Output the (X, Y) coordinate of the center of the cell containing the given text.  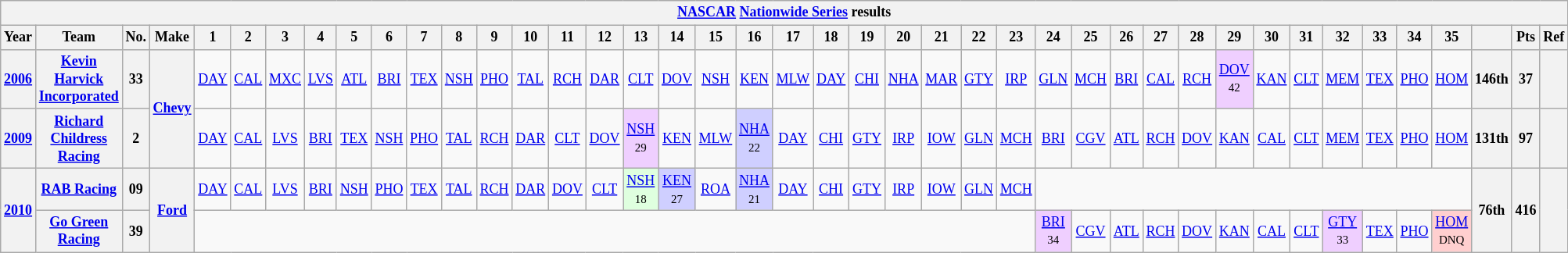
30 (1272, 37)
Go Green Racing (78, 231)
DOV42 (1234, 79)
Ford (172, 209)
NHA22 (755, 138)
146th (1492, 79)
ROA (715, 189)
HOMDNQ (1451, 231)
NSH29 (641, 138)
NHA21 (755, 189)
No. (136, 37)
416 (1526, 209)
23 (1016, 37)
35 (1451, 37)
2010 (19, 209)
5 (353, 37)
NHA (903, 79)
4 (321, 37)
GTY33 (1343, 231)
25 (1091, 37)
76th (1492, 209)
NSH18 (641, 189)
BRI34 (1053, 231)
24 (1053, 37)
15 (715, 37)
MAR (942, 79)
2006 (19, 79)
Make (172, 37)
14 (677, 37)
Ref (1554, 37)
8 (458, 37)
1 (213, 37)
6 (389, 37)
97 (1526, 138)
Pts (1526, 37)
20 (903, 37)
Chevy (172, 109)
12 (605, 37)
Year (19, 37)
Team (78, 37)
19 (867, 37)
10 (530, 37)
NASCAR Nationwide Series results (784, 12)
Richard Childress Racing (78, 138)
26 (1126, 37)
31 (1306, 37)
21 (942, 37)
16 (755, 37)
KEN27 (677, 189)
2009 (19, 138)
28 (1197, 37)
37 (1526, 79)
17 (793, 37)
RAB Racing (78, 189)
9 (494, 37)
13 (641, 37)
34 (1414, 37)
39 (136, 231)
11 (568, 37)
3 (285, 37)
Kevin Harvick Incorporated (78, 79)
7 (424, 37)
32 (1343, 37)
29 (1234, 37)
22 (979, 37)
27 (1161, 37)
18 (831, 37)
131th (1492, 138)
MXC (285, 79)
09 (136, 189)
